Extract the (X, Y) coordinate from the center of the cell holding the provided text.  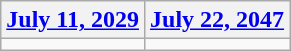
July 11, 2029 (73, 20)
July 22, 2047 (218, 20)
